Find where the given text appears and provide that cell's center as (X, Y) coordinate. 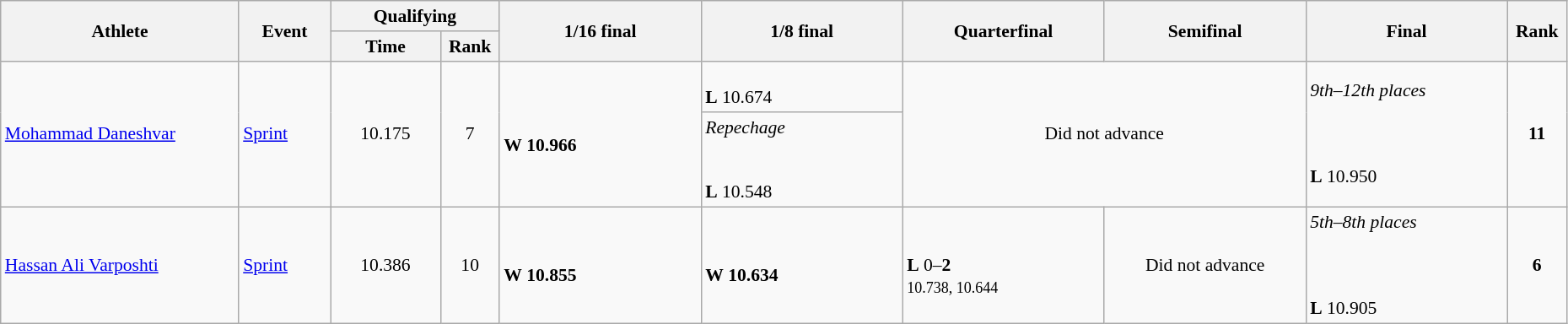
Semifinal (1204, 30)
Quarterfinal (1004, 30)
L 0–210.738, 10.644 (1004, 266)
6 (1537, 266)
Qualifying (415, 16)
W 10.966 (601, 133)
RepechageL 10.548 (801, 160)
Final (1407, 30)
9th–12th placesL 10.950 (1407, 133)
10.386 (385, 266)
W 10.634 (801, 266)
11 (1537, 133)
5th–8th placesL 10.905 (1407, 266)
W 10.855 (601, 266)
Mohammad Daneshvar (120, 133)
Athlete (120, 30)
L 10.674 (801, 86)
10 (470, 266)
1/8 final (801, 30)
7 (470, 133)
1/16 final (601, 30)
10.175 (385, 133)
Time (385, 46)
Event (285, 30)
Hassan Ali Varposhti (120, 266)
